Locate the cell with the specified text and output its (X, Y) center coordinate. 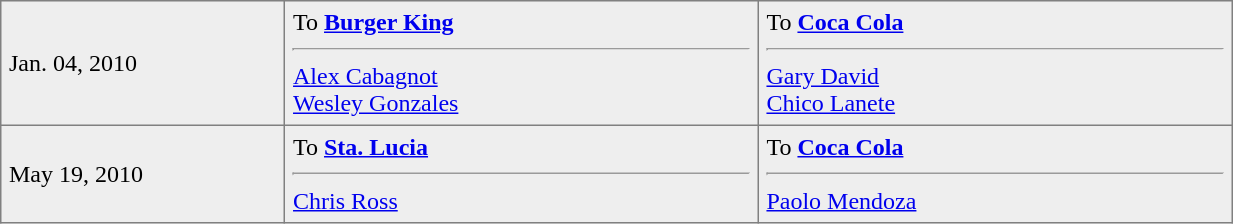
To Burger KingAlex CabagnotWesley Gonzales (522, 63)
To Sta. LuciaChris Ross (522, 174)
May 19, 2010 (143, 174)
To Coca ColaPaolo Mendoza (994, 174)
Jan. 04, 2010 (143, 63)
To Coca ColaGary DavidChico Lanete (994, 63)
